Find where the given text appears and provide that cell's center as [X, Y] coordinate. 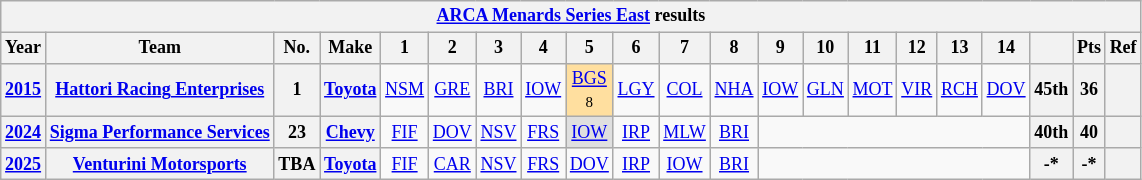
4 [544, 48]
TBA [297, 164]
Pts [1090, 48]
CAR [452, 164]
13 [960, 48]
MLW [684, 132]
Year [24, 48]
COL [684, 90]
2025 [24, 164]
Ref [1123, 48]
11 [872, 48]
14 [1006, 48]
36 [1090, 90]
GRE [452, 90]
Sigma Performance Services [160, 132]
NHA [734, 90]
2024 [24, 132]
45th [1052, 90]
GLN [826, 90]
8 [734, 48]
VIR [917, 90]
BGS8 [590, 90]
2 [452, 48]
Hattori Racing Enterprises [160, 90]
LGY [636, 90]
6 [636, 48]
Team [160, 48]
5 [590, 48]
23 [297, 132]
ARCA Menards Series East results [571, 16]
Chevy [350, 132]
No. [297, 48]
3 [498, 48]
7 [684, 48]
Venturini Motorsports [160, 164]
9 [780, 48]
10 [826, 48]
NSM [405, 90]
40th [1052, 132]
12 [917, 48]
RCH [960, 90]
40 [1090, 132]
2015 [24, 90]
Make [350, 48]
MOT [872, 90]
